Scan for the cell matching the given text and deliver its (X, Y) coordinate at center. 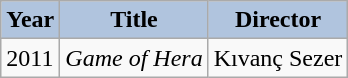
Year (30, 20)
Title (134, 20)
Game of Hera (134, 58)
Kıvanç Sezer (278, 58)
Director (278, 20)
2011 (30, 58)
